Extract the (x, y) coordinate from the center of the cell holding the provided text.  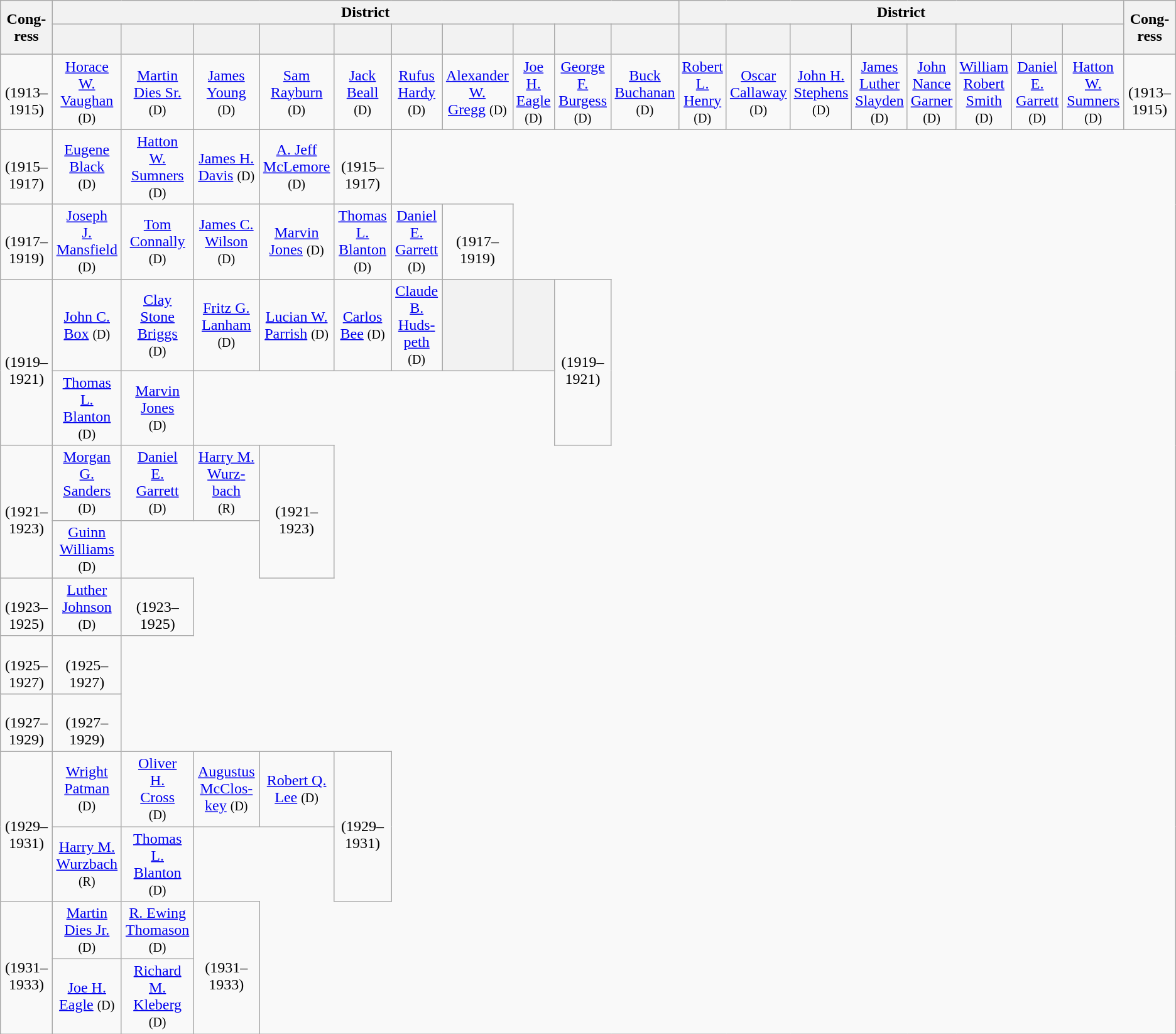
MarvinJones(D) (157, 408)
Richard M.Kleberg (D) (157, 996)
Harry M.Wurz­bach(R) (226, 482)
RufusHardy(D) (417, 92)
Thomas L.Blanton (D) (362, 241)
John C.Box (D) (87, 325)
WilliamRobertSmith(D) (984, 92)
James C.Wilson (D) (226, 241)
JamesYoung(D) (226, 92)
MartinDies Sr.(D) (157, 92)
OliverH.Cross(D) (157, 789)
LutherJohnson(D) (87, 607)
John H.Stephens(D) (821, 92)
Horace W.Vaughan (D) (87, 92)
Fritz G.Lanham(D) (226, 325)
MorganG.Sanders(D) (87, 482)
ClayStoneBriggs(D) (157, 325)
James H.Davis (D) (226, 167)
JackBeall (D) (362, 92)
JamesLutherSlayden(D) (879, 92)
MarvinJones (D) (297, 241)
CarlosBee (D) (362, 325)
DanielE.Garrett(D) (157, 482)
EugeneBlack(D) (87, 167)
JosephJ.Mansfield(D) (87, 241)
MartinDies Jr. (D) (87, 930)
GeorgeF.Burgess(D) (583, 92)
BuckBuchanan(D) (645, 92)
OscarCallaway(D) (758, 92)
Lucian W.Parrish (D) (297, 325)
Harry M.Wurz­bach (R) (87, 864)
GuinnWilliams(D) (87, 549)
ClaudeB.Huds­peth(D) (417, 325)
HattonW.Sumners(D) (157, 167)
Joe H.Eagle (D) (87, 996)
Hatton W.Sumners (D) (1093, 92)
RobertL.Henry(D) (702, 92)
Joe H.Eagle(D) (533, 92)
A. JeffMcLemore(D) (297, 167)
JohnNanceGarner(D) (932, 92)
WrightPatman(D) (87, 789)
SamRayburn(D) (297, 92)
AlexanderW.Gregg (D) (477, 92)
TomConnally(D) (157, 241)
Robert Q.Lee (D) (297, 789)
R. EwingThomason (D) (157, 930)
AugustusMcClos­key (D) (226, 789)
